Extract the [X, Y] coordinate from the center of the cell holding the provided text.  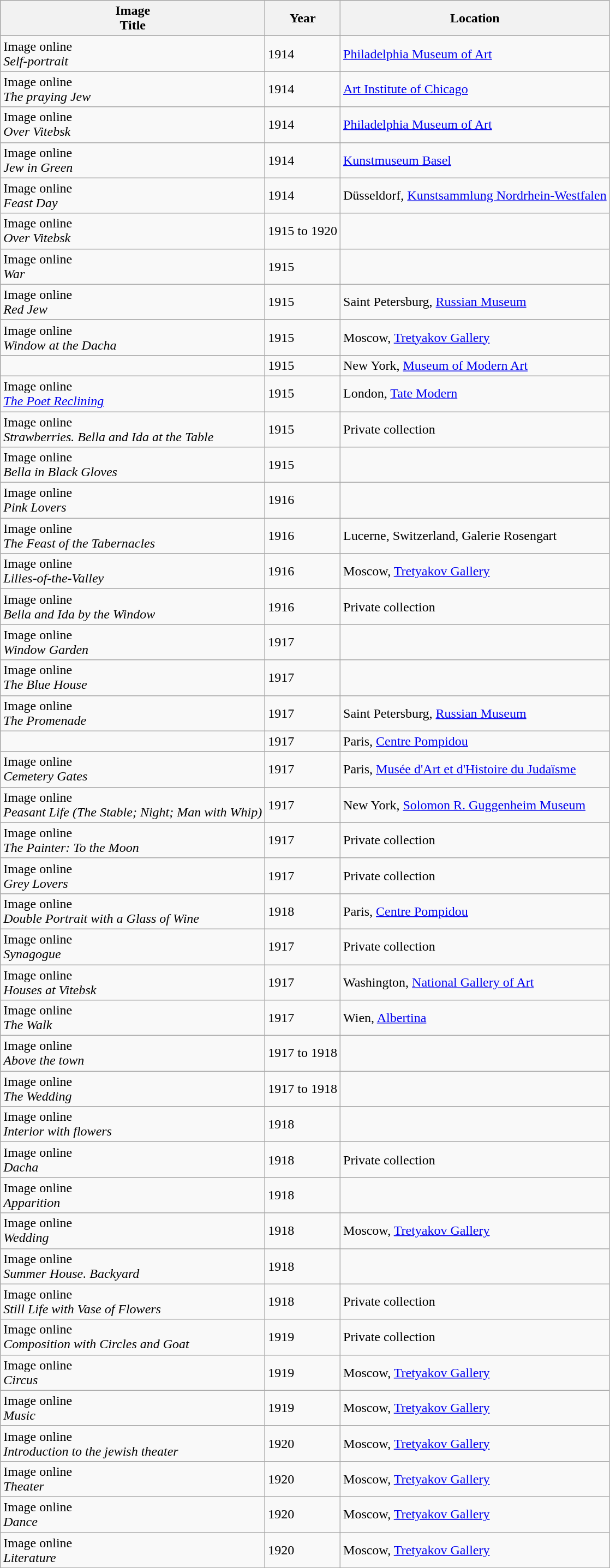
New York, Museum of Modern Art [475, 365]
Image onlineWindow at the Dacha [133, 337]
Washington, National Gallery of Art [475, 982]
Image onlineThe Walk [133, 1018]
Image onlineStrawberries. Bella and Ida at the Table [133, 429]
Location [475, 19]
Image onlineRed Jew [133, 302]
Image onlineDance [133, 1514]
Image onlineDacha [133, 1160]
Image onlineCircus [133, 1372]
Image onlineSummer House. Backyard [133, 1266]
Image onlineSelf-portrait [133, 53]
Image onlineJew in Green [133, 160]
Image onlineLilies-of-the-Valley [133, 572]
Paris, Musée d'Art et d'Histoire du Judaïsme [475, 769]
Image onlineHouses at Vitebsk [133, 982]
Image onlineWedding [133, 1230]
Image onlineFeast Day [133, 195]
Image onlineInterior with flowers [133, 1125]
1915 to 1920 [303, 231]
Image onlineGrey Lovers [133, 876]
Image onlineThe Promenade [133, 713]
Image onlineWindow Garden [133, 642]
Image onlineMusic [133, 1408]
Image onlineCemetery Gates [133, 769]
ImageTitle [133, 19]
Image onlineSynagogue [133, 947]
New York, Solomon R. Guggenheim Museum [475, 805]
London, Tate Modern [475, 394]
Year [303, 19]
Image onlineThe Wedding [133, 1089]
Art Institute of Chicago [475, 89]
Image onlineBella in Black Gloves [133, 465]
Image onlineStill Life with Vase of Flowers [133, 1301]
Image onlinePink Lovers [133, 501]
Image onlineThe Painter: To the Moon [133, 840]
Image onlineThe Feast of the Tabernacles [133, 536]
Wien, Albertina [475, 1018]
Image onlineThe Blue House [133, 677]
Image onlineLiterature [133, 1550]
Düsseldorf, Kunstsammlung Nordrhein-Westfalen [475, 195]
Image onlineBella and Ida by the Window [133, 606]
Kunstmuseum Basel [475, 160]
Image onlineIntroduction to the jewish theater [133, 1443]
Image onlineThe Poet Reclining [133, 394]
Image onlineWar [133, 266]
Image onlinePeasant Life (The Stable; Night; Man with Whip) [133, 805]
Image onlineAbove the town [133, 1054]
Image onlineTheater [133, 1479]
Image onlineApparition [133, 1195]
Lucerne, Switzerland, Galerie Rosengart [475, 536]
Image onlineDouble Portrait with a Glass of Wine [133, 911]
Image onlineThe praying Jew [133, 89]
Image onlineComposition with Circles and Goat [133, 1337]
